Find where the given text appears and provide that cell's center as [x, y] coordinate. 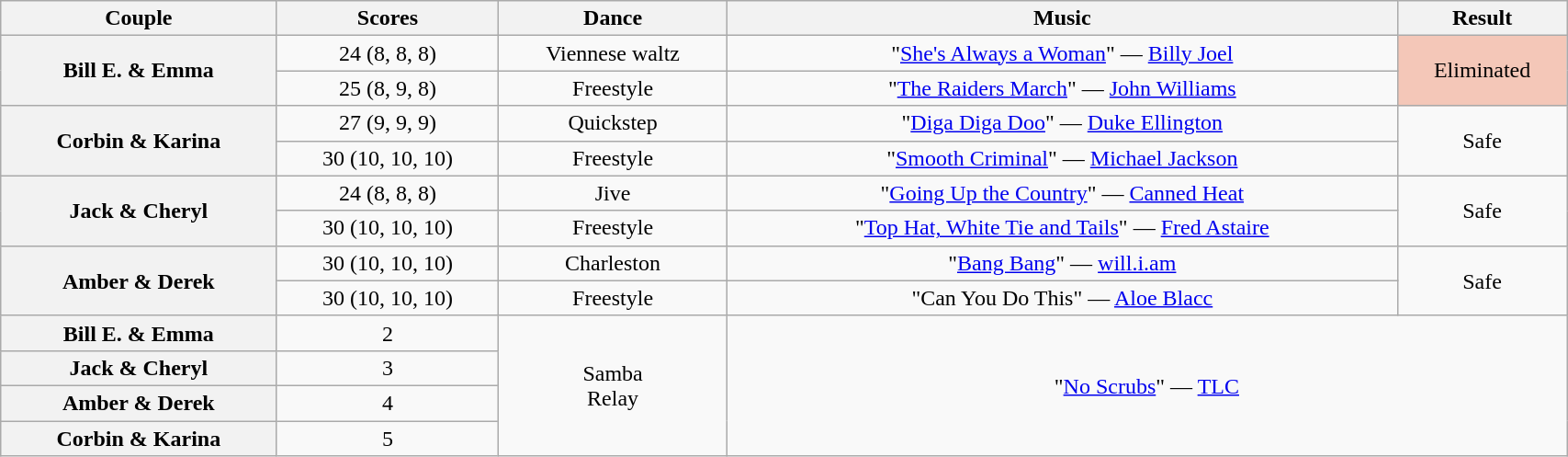
4 [388, 403]
Couple [139, 18]
"She's Always a Woman" — Billy Joel [1062, 53]
Charleston [613, 263]
25 (8, 9, 8) [388, 88]
"Going Up the Country" — Canned Heat [1062, 193]
3 [388, 368]
"The Raiders March" — John Williams [1062, 88]
Viennese waltz [613, 53]
"Bang Bang" — will.i.am [1062, 263]
Eliminated [1482, 71]
Scores [388, 18]
Dance [613, 18]
Result [1482, 18]
2 [388, 333]
"No Scrubs" — TLC [1146, 385]
Quickstep [613, 123]
Jive [613, 193]
SambaRelay [613, 385]
"Top Hat, White Tie and Tails" — Fred Astaire [1062, 228]
5 [388, 439]
27 (9, 9, 9) [388, 123]
"Diga Diga Doo" — Duke Ellington [1062, 123]
Music [1062, 18]
"Smooth Criminal" — Michael Jackson [1062, 158]
"Can You Do This" — Aloe Blacc [1062, 298]
